Identify which cell holds the provided text, then report its (x, y) central coordinate. 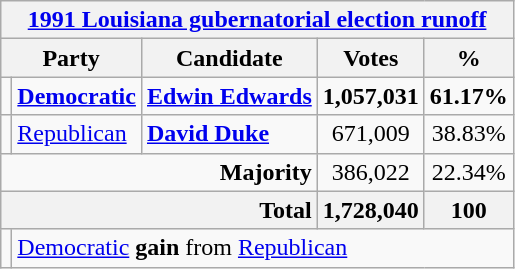
22.34% (468, 172)
100 (468, 210)
Republican (77, 134)
38.83% (468, 134)
386,022 (370, 172)
Party (72, 58)
Democratic gain from Republican (263, 248)
1,057,031 (370, 96)
1991 Louisiana gubernatorial election runoff (258, 20)
Democratic (77, 96)
David Duke (229, 134)
Total (160, 210)
Edwin Edwards (229, 96)
671,009 (370, 134)
Votes (370, 58)
% (468, 58)
Majority (160, 172)
1,728,040 (370, 210)
61.17% (468, 96)
Candidate (229, 58)
